Pinpoint the cell where the given text exists, returning its [x, y] midpoint coordinate. 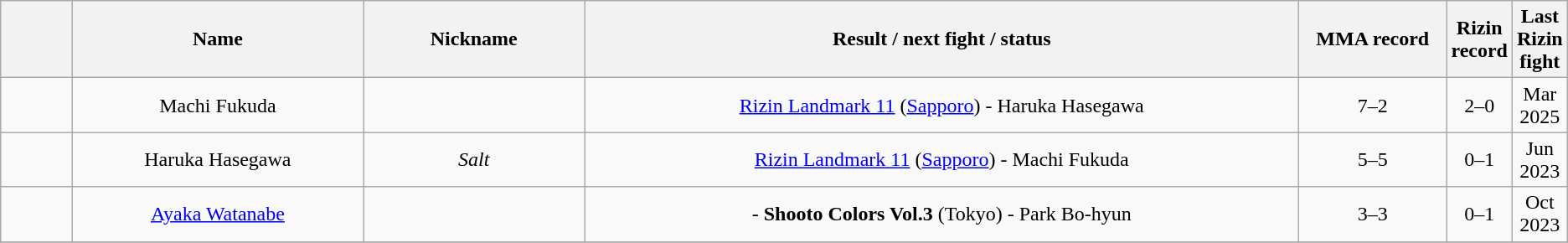
Name [218, 39]
3–3 [1373, 215]
Rizin record [1479, 39]
2–0 [1479, 106]
5–5 [1373, 159]
Nickname [474, 39]
Salt [474, 159]
Last Rizin fight [1540, 39]
Rizin Landmark 11 (Sapporo) - Haruka Hasegawa [941, 106]
Ayaka Watanabe [218, 215]
Machi Fukuda [218, 106]
Result / next fight / status [941, 39]
Rizin Landmark 11 (Sapporo) - Machi Fukuda [941, 159]
7–2 [1373, 106]
MMA record [1373, 39]
Mar 2025 [1540, 106]
Jun 2023 [1540, 159]
- Shooto Colors Vol.3 (Tokyo) - Park Bo-hyun [941, 215]
Oct 2023 [1540, 215]
Haruka Hasegawa [218, 159]
